Identify which cell holds the provided text, then report its [X, Y] central coordinate. 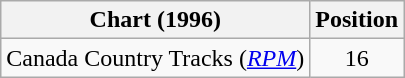
Canada Country Tracks (RPM) [156, 58]
Chart (1996) [156, 20]
16 [357, 58]
Position [357, 20]
